Find where the given text appears and provide that cell's center as [x, y] coordinate. 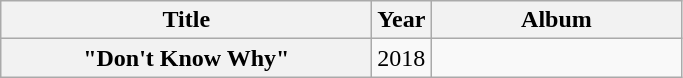
2018 [402, 58]
"Don't Know Why" [186, 58]
Year [402, 20]
Title [186, 20]
Album [556, 20]
